Extract the (x, y) coordinate from the center of the cell holding the provided text.  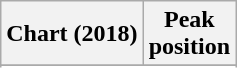
Chart (2018) (72, 34)
Peak position (189, 34)
